Return (X, Y) of the center of cell containing provided text 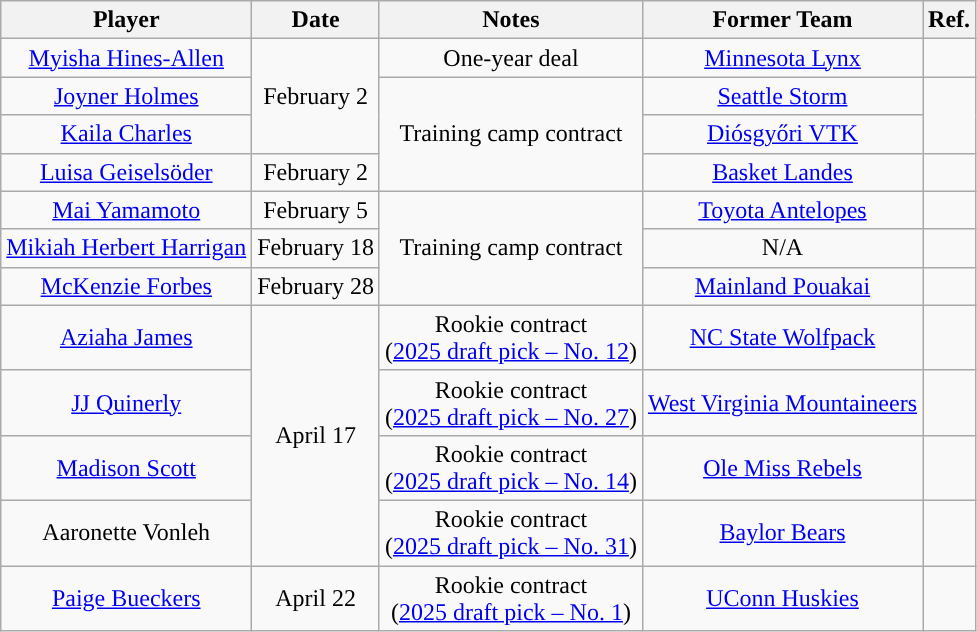
Aaronette Vonleh (126, 532)
Mikiah Herbert Harrigan (126, 248)
Ref. (950, 20)
April 22 (316, 598)
Date (316, 20)
One-year deal (510, 58)
Basket Landes (782, 172)
Kaila Charles (126, 134)
UConn Huskies (782, 598)
Rookie contract(2025 draft pick – No. 27) (510, 402)
Notes (510, 20)
N/A (782, 248)
Aziaha James (126, 338)
February 5 (316, 210)
McKenzie Forbes (126, 286)
Minnesota Lynx (782, 58)
Joyner Holmes (126, 96)
Diósgyőri VTK (782, 134)
Toyota Antelopes (782, 210)
NC State Wolfpack (782, 338)
Ole Miss Rebels (782, 468)
April 17 (316, 435)
Paige Bueckers (126, 598)
Former Team (782, 20)
Seattle Storm (782, 96)
JJ Quinerly (126, 402)
West Virginia Mountaineers (782, 402)
Mainland Pouakai (782, 286)
February 18 (316, 248)
Rookie contract(2025 draft pick – No. 1) (510, 598)
Rookie contract(2025 draft pick – No. 12) (510, 338)
Rookie contract(2025 draft pick – No. 31) (510, 532)
Luisa Geiselsöder (126, 172)
Baylor Bears (782, 532)
February 28 (316, 286)
Myisha Hines-Allen (126, 58)
Mai Yamamoto (126, 210)
Rookie contract(2025 draft pick – No. 14) (510, 468)
Player (126, 20)
Madison Scott (126, 468)
